Locate the cell with the specified text and output its [X, Y] center coordinate. 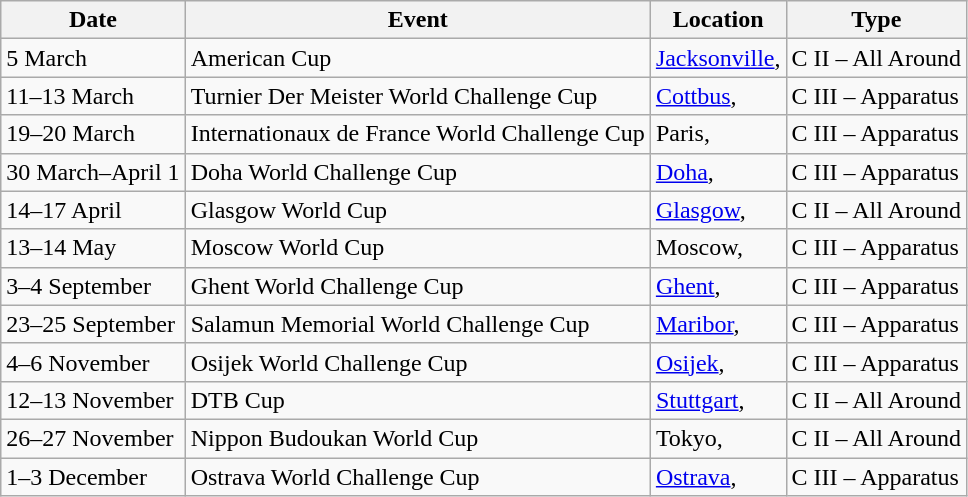
Stuttgart, [718, 400]
3–4 September [93, 286]
5 March [93, 58]
Type [876, 20]
Location [718, 20]
1–3 December [93, 477]
Glasgow World Cup [418, 210]
Doha World Challenge Cup [418, 172]
11–13 March [93, 96]
Doha, [718, 172]
American Cup [418, 58]
Cottbus, [718, 96]
Moscow World Cup [418, 248]
Osijek World Challenge Cup [418, 362]
13–14 May [93, 248]
Jacksonville, [718, 58]
Internationaux de France World Challenge Cup [418, 134]
Moscow, [718, 248]
Event [418, 20]
30 March–April 1 [93, 172]
Paris, [718, 134]
Glasgow, [718, 210]
19–20 March [93, 134]
Ostrava, [718, 477]
Osijek, [718, 362]
Ghent, [718, 286]
Ghent World Challenge Cup [418, 286]
Turnier Der Meister World Challenge Cup [418, 96]
Date [93, 20]
Maribor, [718, 324]
Salamun Memorial World Challenge Cup [418, 324]
14–17 April [93, 210]
4–6 November [93, 362]
Tokyo, [718, 438]
23–25 September [93, 324]
DTB Cup [418, 400]
Nippon Budoukan World Cup [418, 438]
26–27 November [93, 438]
12–13 November [93, 400]
Ostrava World Challenge Cup [418, 477]
